For the text-containing cell, return its midpoint in [X, Y] coordinate format. 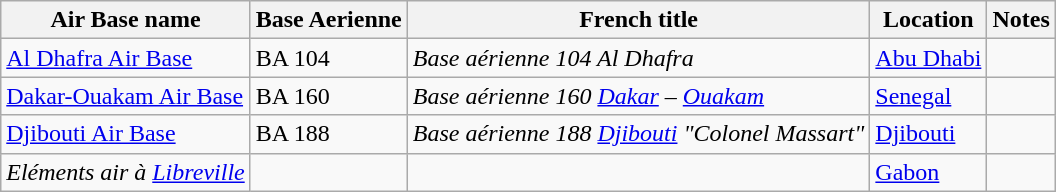
Al Dhafra Air Base [126, 58]
Base aérienne 188 Djibouti "Colonel Massart" [638, 134]
French title [638, 20]
Dakar-Ouakam Air Base [126, 96]
Base Aerienne [328, 20]
Gabon [928, 172]
Base aérienne 104 Al Dhafra [638, 58]
Notes [1021, 20]
Djibouti [928, 134]
Location [928, 20]
Senegal [928, 96]
Abu Dhabi [928, 58]
Djibouti Air Base [126, 134]
Air Base name [126, 20]
Eléments air à Libreville [126, 172]
BA 160 [328, 96]
Base aérienne 160 Dakar – Ouakam [638, 96]
BA 188 [328, 134]
BA 104 [328, 58]
